Return the (x, y) coordinate for the center point of the cell that contains the specified text.  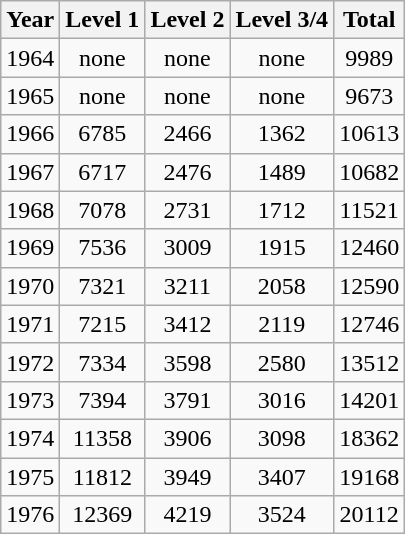
7078 (102, 210)
1967 (30, 172)
1964 (30, 58)
1969 (30, 248)
3598 (188, 362)
3211 (188, 286)
14201 (370, 400)
1966 (30, 134)
9989 (370, 58)
1712 (282, 210)
1971 (30, 324)
2476 (188, 172)
1976 (30, 515)
2058 (282, 286)
2731 (188, 210)
1973 (30, 400)
2466 (188, 134)
1968 (30, 210)
1970 (30, 286)
12369 (102, 515)
13512 (370, 362)
1972 (30, 362)
Level 1 (102, 20)
10682 (370, 172)
11812 (102, 477)
7334 (102, 362)
2119 (282, 324)
9673 (370, 96)
Year (30, 20)
1489 (282, 172)
Level 3/4 (282, 20)
1974 (30, 438)
12460 (370, 248)
Total (370, 20)
6785 (102, 134)
18362 (370, 438)
1975 (30, 477)
3949 (188, 477)
Level 2 (188, 20)
3524 (282, 515)
2580 (282, 362)
3009 (188, 248)
11358 (102, 438)
3016 (282, 400)
1915 (282, 248)
7536 (102, 248)
7215 (102, 324)
12746 (370, 324)
3791 (188, 400)
6717 (102, 172)
1965 (30, 96)
3098 (282, 438)
19168 (370, 477)
20112 (370, 515)
3906 (188, 438)
12590 (370, 286)
7321 (102, 286)
4219 (188, 515)
10613 (370, 134)
11521 (370, 210)
3412 (188, 324)
3407 (282, 477)
7394 (102, 400)
1362 (282, 134)
